Search for the cell housing the specified text and yield its (X, Y) center coordinate. 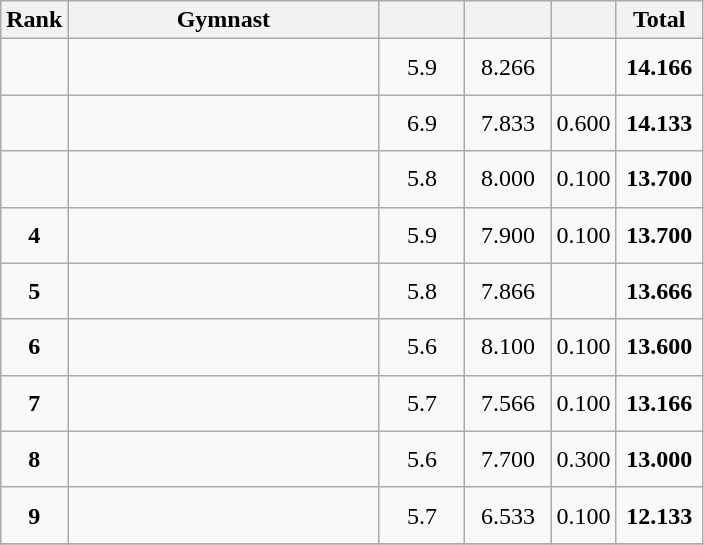
0.600 (584, 123)
8.100 (508, 347)
13.000 (659, 459)
8.266 (508, 67)
7.700 (508, 459)
8 (34, 459)
7.566 (508, 403)
13.666 (659, 291)
7.866 (508, 291)
12.133 (659, 515)
13.166 (659, 403)
Gymnast (224, 20)
Rank (34, 20)
13.600 (659, 347)
7.900 (508, 235)
6.533 (508, 515)
Total (659, 20)
6.9 (422, 123)
0.300 (584, 459)
7 (34, 403)
8.000 (508, 179)
14.166 (659, 67)
4 (34, 235)
7.833 (508, 123)
6 (34, 347)
14.133 (659, 123)
9 (34, 515)
5 (34, 291)
